For the text-containing cell, return its midpoint in (x, y) coordinate format. 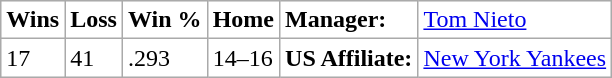
41 (94, 58)
US Affiliate: (349, 58)
New York Yankees (515, 58)
Win % (164, 20)
.293 (164, 58)
Manager: (349, 20)
14–16 (243, 58)
Home (243, 20)
Wins (33, 20)
17 (33, 58)
Loss (94, 20)
Tom Nieto (515, 20)
